Find where the given text appears and provide that cell's center as (x, y) coordinate. 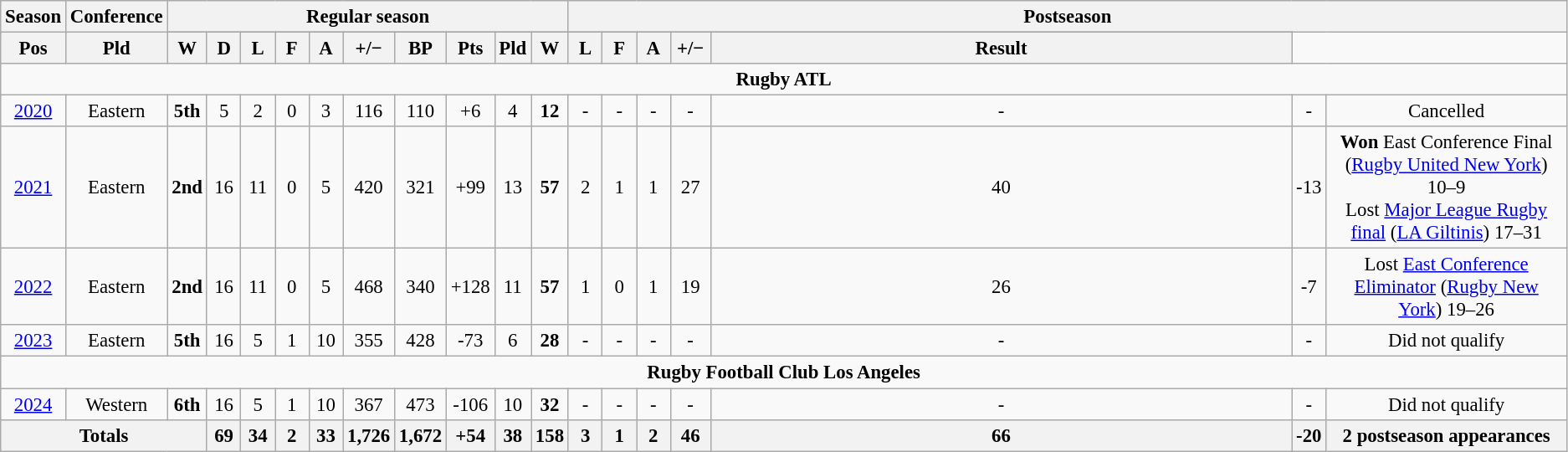
D (224, 49)
Rugby ATL (784, 80)
468 (369, 287)
1,726 (369, 435)
Lost East Conference Eliminator (Rugby New York) 19–26 (1447, 287)
Result (1001, 49)
40 (1001, 187)
2022 (33, 287)
38 (513, 435)
46 (690, 435)
2024 (33, 404)
355 (369, 341)
2020 (33, 111)
-73 (470, 341)
116 (369, 111)
340 (421, 287)
-13 (1309, 187)
66 (1001, 435)
12 (551, 111)
Conference (116, 17)
6th (187, 404)
+128 (470, 287)
4 (513, 111)
Season (33, 17)
2021 (33, 187)
2023 (33, 341)
-7 (1309, 287)
321 (421, 187)
110 (421, 111)
428 (421, 341)
1,672 (421, 435)
367 (369, 404)
32 (551, 404)
13 (513, 187)
Totals (104, 435)
+99 (470, 187)
6 (513, 341)
158 (551, 435)
Pos (33, 49)
Won East Conference Final (Rugby United New York) 10–9Lost Major League Rugby final (LA Giltinis) 17–31 (1447, 187)
-20 (1309, 435)
69 (224, 435)
Rugby Football Club Los Angeles (784, 372)
19 (690, 287)
28 (551, 341)
Postseason (1068, 17)
+6 (470, 111)
+54 (470, 435)
473 (421, 404)
27 (690, 187)
Regular season (368, 17)
2 postseason appearances (1447, 435)
420 (369, 187)
BP (421, 49)
26 (1001, 287)
Western (116, 404)
33 (326, 435)
Cancelled (1447, 111)
-106 (470, 404)
34 (258, 435)
Pts (470, 49)
